Provide the (X, Y) coordinate of the cell's center where the given text is located.  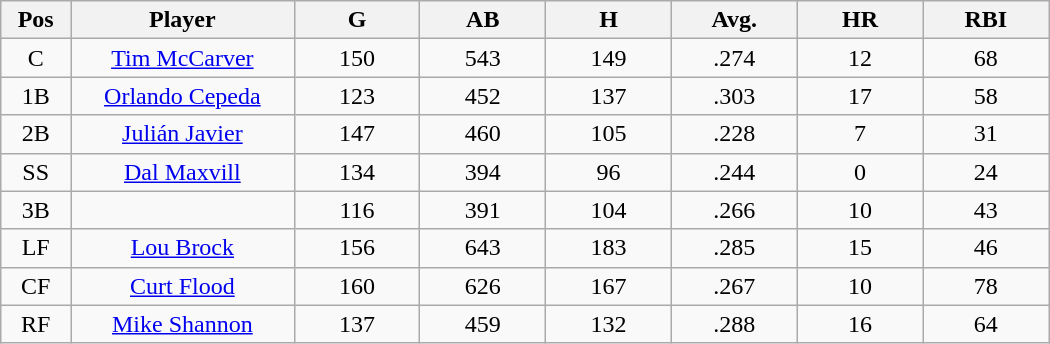
.266 (734, 210)
123 (357, 96)
Tim McCarver (183, 58)
Dal Maxvill (183, 172)
AB (483, 20)
.303 (734, 96)
643 (483, 248)
43 (986, 210)
12 (860, 58)
.288 (734, 324)
RBI (986, 20)
2B (36, 134)
Pos (36, 20)
H (609, 20)
CF (36, 286)
HR (860, 20)
.244 (734, 172)
.267 (734, 286)
24 (986, 172)
.274 (734, 58)
68 (986, 58)
132 (609, 324)
156 (357, 248)
104 (609, 210)
160 (357, 286)
1B (36, 96)
RF (36, 324)
0 (860, 172)
SS (36, 172)
7 (860, 134)
134 (357, 172)
C (36, 58)
460 (483, 134)
Mike Shannon (183, 324)
Orlando Cepeda (183, 96)
31 (986, 134)
.228 (734, 134)
626 (483, 286)
64 (986, 324)
105 (609, 134)
452 (483, 96)
Curt Flood (183, 286)
15 (860, 248)
.285 (734, 248)
Lou Brock (183, 248)
183 (609, 248)
LF (36, 248)
Avg. (734, 20)
58 (986, 96)
167 (609, 286)
149 (609, 58)
46 (986, 248)
96 (609, 172)
17 (860, 96)
391 (483, 210)
G (357, 20)
16 (860, 324)
3B (36, 210)
Julián Javier (183, 134)
116 (357, 210)
459 (483, 324)
147 (357, 134)
394 (483, 172)
Player (183, 20)
150 (357, 58)
78 (986, 286)
543 (483, 58)
